Capture the cell that displays the provided text and extract its [X, Y] central coordinate. 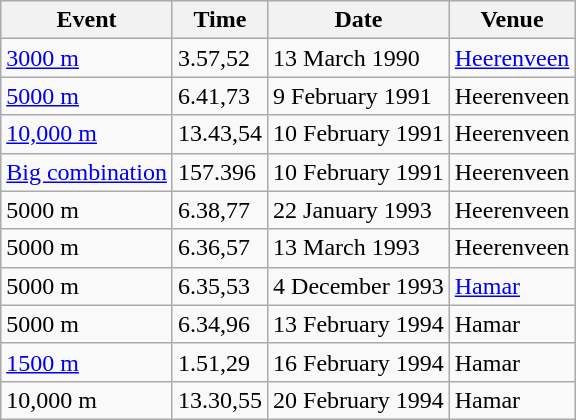
6.38,77 [220, 210]
1500 m [87, 362]
6.35,53 [220, 286]
13 March 1990 [359, 58]
9 February 1991 [359, 96]
13.43,54 [220, 134]
4 December 1993 [359, 286]
Venue [512, 20]
16 February 1994 [359, 362]
3000 m [87, 58]
Date [359, 20]
Time [220, 20]
6.34,96 [220, 324]
1.51,29 [220, 362]
13.30,55 [220, 400]
6.36,57 [220, 248]
Event [87, 20]
Big combination [87, 172]
13 February 1994 [359, 324]
157.396 [220, 172]
20 February 1994 [359, 400]
13 March 1993 [359, 248]
6.41,73 [220, 96]
3.57,52 [220, 58]
22 January 1993 [359, 210]
